Extract the (X, Y) coordinate from the center of the cell holding the provided text.  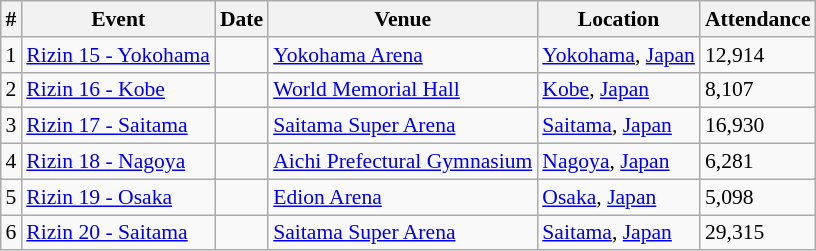
Event (118, 19)
6,281 (758, 162)
5,098 (758, 197)
Rizin 16 - Kobe (118, 90)
4 (10, 162)
Date (242, 19)
Nagoya, Japan (618, 162)
16,930 (758, 126)
12,914 (758, 55)
Attendance (758, 19)
29,315 (758, 233)
5 (10, 197)
8,107 (758, 90)
Venue (402, 19)
3 (10, 126)
Aichi Prefectural Gymnasium (402, 162)
6 (10, 233)
Yokohama Arena (402, 55)
# (10, 19)
Edion Arena (402, 197)
Rizin 15 - Yokohama (118, 55)
World Memorial Hall (402, 90)
Rizin 18 - Nagoya (118, 162)
1 (10, 55)
Yokohama, Japan (618, 55)
Rizin 20 - Saitama (118, 233)
2 (10, 90)
Kobe, Japan (618, 90)
Location (618, 19)
Rizin 17 - Saitama (118, 126)
Osaka, Japan (618, 197)
Rizin 19 - Osaka (118, 197)
